Detect which cell encompasses the target text, then output its (X, Y) center coordinate. 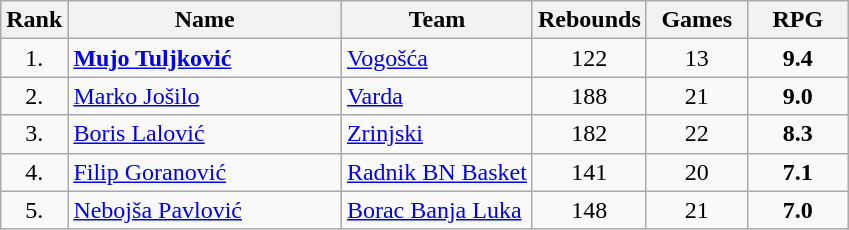
122 (589, 58)
Name (205, 20)
3. (34, 134)
7.1 (798, 172)
148 (589, 210)
Games (696, 20)
22 (696, 134)
5. (34, 210)
8.3 (798, 134)
4. (34, 172)
Vogošća (436, 58)
Team (436, 20)
1. (34, 58)
Boris Lalović (205, 134)
2. (34, 96)
RPG (798, 20)
Rank (34, 20)
Rebounds (589, 20)
182 (589, 134)
9.0 (798, 96)
20 (696, 172)
Borac Banja Luka (436, 210)
Radnik BN Basket (436, 172)
141 (589, 172)
Zrinjski (436, 134)
7.0 (798, 210)
9.4 (798, 58)
Mujo Tuljković (205, 58)
Filip Goranović (205, 172)
188 (589, 96)
13 (696, 58)
Varda (436, 96)
Marko Jošilo (205, 96)
Nebojša Pavlović (205, 210)
